Scan for the cell matching the given text and deliver its (x, y) coordinate at center. 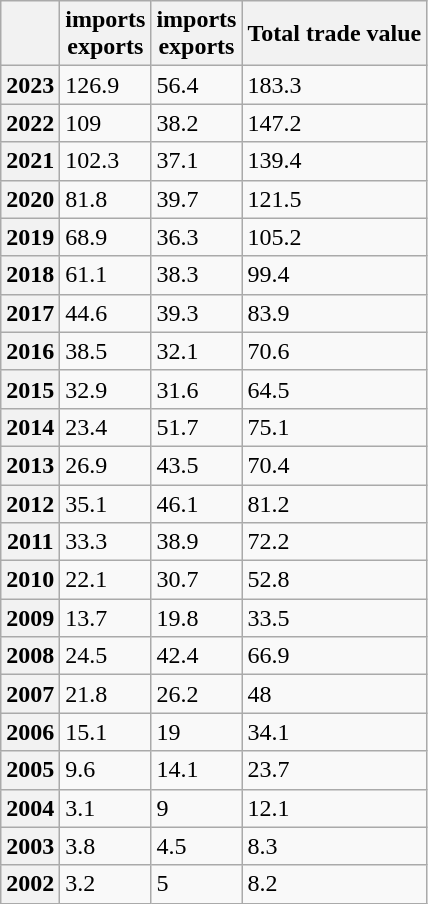
32.9 (106, 389)
2020 (30, 199)
39.7 (196, 199)
8.3 (334, 846)
99.4 (334, 275)
2012 (30, 503)
38.9 (196, 542)
2005 (30, 770)
61.1 (106, 275)
9 (196, 808)
26.2 (196, 694)
2018 (30, 275)
3.2 (106, 884)
2017 (30, 313)
2007 (30, 694)
21.8 (106, 694)
147.2 (334, 123)
81.2 (334, 503)
2022 (30, 123)
8.2 (334, 884)
14.1 (196, 770)
22.1 (106, 580)
64.5 (334, 389)
2010 (30, 580)
109 (106, 123)
2006 (30, 732)
Total trade value (334, 34)
75.1 (334, 427)
2019 (30, 237)
2008 (30, 656)
23.4 (106, 427)
39.3 (196, 313)
121.5 (334, 199)
36.3 (196, 237)
2016 (30, 351)
9.6 (106, 770)
52.8 (334, 580)
34.1 (334, 732)
26.9 (106, 465)
72.2 (334, 542)
23.7 (334, 770)
2003 (30, 846)
13.7 (106, 618)
126.9 (106, 85)
2004 (30, 808)
38.2 (196, 123)
2014 (30, 427)
37.1 (196, 161)
70.4 (334, 465)
66.9 (334, 656)
43.5 (196, 465)
83.9 (334, 313)
48 (334, 694)
38.3 (196, 275)
31.6 (196, 389)
3.1 (106, 808)
24.5 (106, 656)
2009 (30, 618)
33.3 (106, 542)
2011 (30, 542)
2002 (30, 884)
56.4 (196, 85)
46.1 (196, 503)
105.2 (334, 237)
2023 (30, 85)
12.1 (334, 808)
3.8 (106, 846)
19 (196, 732)
44.6 (106, 313)
32.1 (196, 351)
51.7 (196, 427)
30.7 (196, 580)
102.3 (106, 161)
19.8 (196, 618)
81.8 (106, 199)
68.9 (106, 237)
139.4 (334, 161)
2015 (30, 389)
33.5 (334, 618)
15.1 (106, 732)
38.5 (106, 351)
5 (196, 884)
4.5 (196, 846)
183.3 (334, 85)
2013 (30, 465)
2021 (30, 161)
70.6 (334, 351)
35.1 (106, 503)
42.4 (196, 656)
